Provide the (X, Y) coordinate of the cell's center where the given text is located.  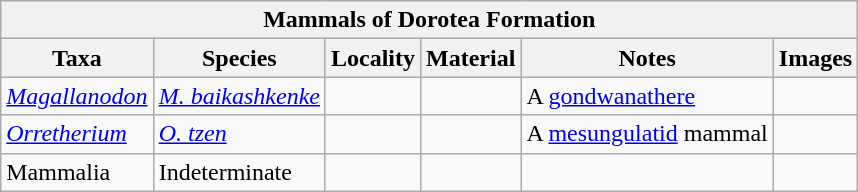
Species (239, 58)
Notes (647, 58)
Images (815, 58)
Mammalia (77, 172)
Locality (372, 58)
A mesungulatid mammal (647, 134)
O. tzen (239, 134)
M. baikashkenke (239, 96)
Magallanodon (77, 96)
Mammals of Dorotea Formation (430, 20)
Orretherium (77, 134)
Taxa (77, 58)
Material (471, 58)
Indeterminate (239, 172)
A gondwanathere (647, 96)
